For the text-containing cell, return its midpoint in (x, y) coordinate format. 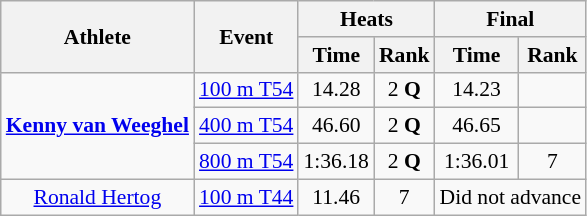
Heats (366, 19)
400 m T54 (246, 126)
1:36.18 (336, 162)
Ronald Hertog (98, 197)
Kenny van Weeghel (98, 126)
Final (511, 19)
46.60 (336, 126)
100 m T44 (246, 197)
14.28 (336, 90)
46.65 (477, 126)
14.23 (477, 90)
11.46 (336, 197)
1:36.01 (477, 162)
800 m T54 (246, 162)
Did not advance (511, 197)
Event (246, 36)
Athlete (98, 36)
100 m T54 (246, 90)
